Output the (x, y) coordinate of the center of the cell containing the given text.  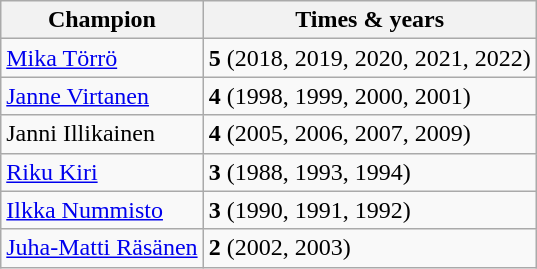
Janni Illikainen (102, 134)
4 (2005, 2006, 2007, 2009) (370, 134)
Ilkka Nummisto (102, 210)
Juha-Matti Räsänen (102, 248)
4 (1998, 1999, 2000, 2001) (370, 96)
Champion (102, 20)
5 (2018, 2019, 2020, 2021, 2022) (370, 58)
Times & years (370, 20)
Janne Virtanen (102, 96)
2 (2002, 2003) (370, 248)
3 (1988, 1993, 1994) (370, 172)
Riku Kiri (102, 172)
Mika Törrö (102, 58)
3 (1990, 1991, 1992) (370, 210)
